Return [x, y] of the center of cell containing provided text 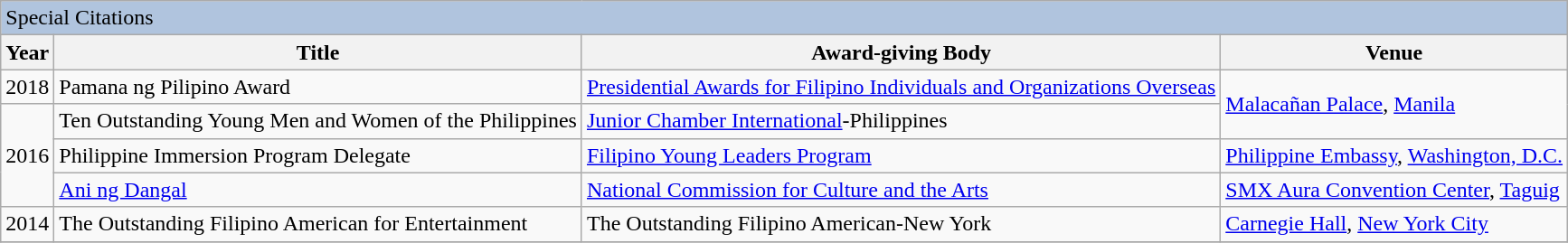
Filipino Young Leaders Program [901, 155]
Malacañan Palace, Manila [1394, 104]
SMX Aura Convention Center, Taguig [1394, 190]
Ten Outstanding Young Men and Women of the Philippines [318, 121]
The Outstanding Filipino American-New York [901, 224]
Title [318, 52]
2018 [27, 87]
2014 [27, 224]
Junior Chamber International-Philippines [901, 121]
Year [27, 52]
Venue [1394, 52]
Award-giving Body [901, 52]
Philippine Immersion Program Delegate [318, 155]
Carnegie Hall, New York City [1394, 224]
Pamana ng Pilipino Award [318, 87]
Presidential Awards for Filipino Individuals and Organizations Overseas [901, 87]
Philippine Embassy, Washington, D.C. [1394, 155]
Special Citations [785, 18]
2016 [27, 155]
Ani ng Dangal [318, 190]
National Commission for Culture and the Arts [901, 190]
The Outstanding Filipino American for Entertainment [318, 224]
